Determine the (x, y) coordinate at the center of the cell enclosing the given text.  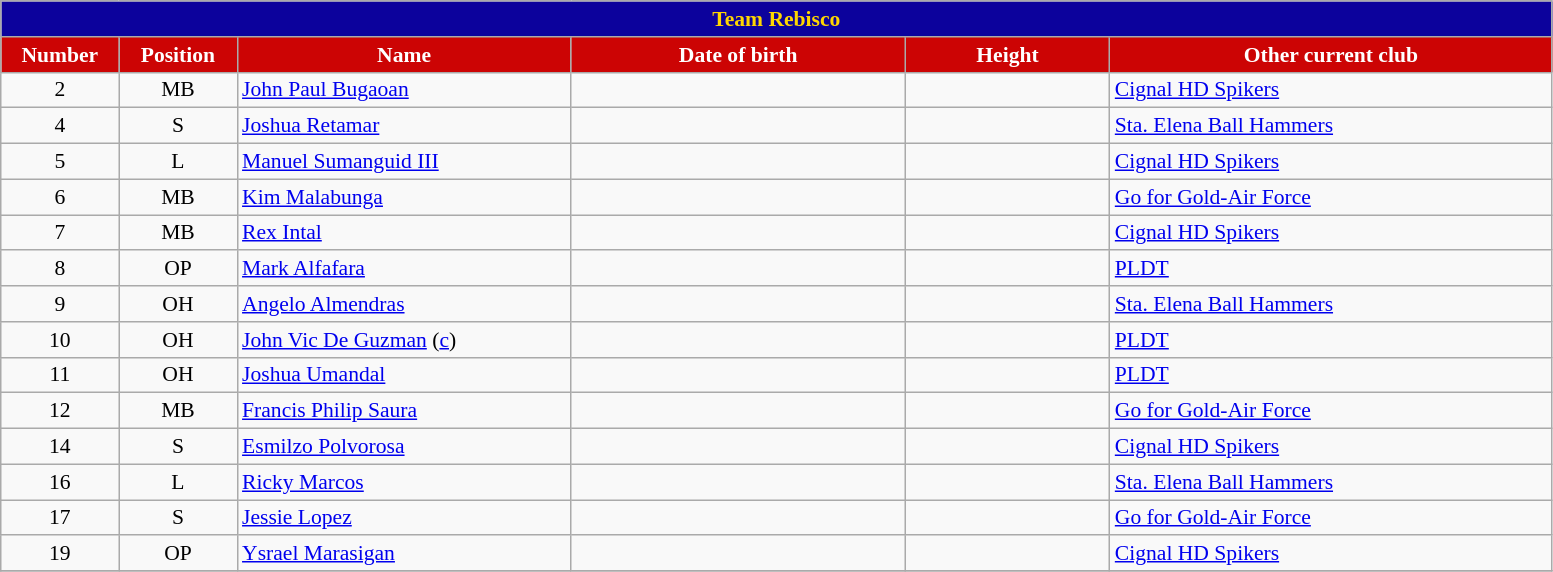
2 (60, 90)
8 (60, 269)
9 (60, 304)
17 (60, 518)
Other current club (1331, 55)
4 (60, 126)
14 (60, 447)
Kim Malabunga (404, 197)
Ysrael Marasigan (404, 554)
12 (60, 411)
7 (60, 233)
Position (178, 55)
6 (60, 197)
Height (1008, 55)
Ricky Marcos (404, 482)
5 (60, 162)
11 (60, 375)
Name (404, 55)
Joshua Umandal (404, 375)
Esmilzo Polvorosa (404, 447)
Date of birth (738, 55)
John Vic De Guzman (c) (404, 340)
Manuel Sumanguid III (404, 162)
Rex Intal (404, 233)
Team Rebisco (776, 19)
Jessie Lopez (404, 518)
Francis Philip Saura (404, 411)
10 (60, 340)
Mark Alfafara (404, 269)
Angelo Almendras (404, 304)
16 (60, 482)
Joshua Retamar (404, 126)
John Paul Bugaoan (404, 90)
Number (60, 55)
19 (60, 554)
